Identify which cell holds the provided text, then report its [X, Y] central coordinate. 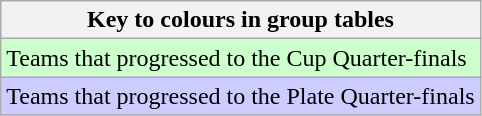
Teams that progressed to the Plate Quarter-finals [240, 96]
Key to colours in group tables [240, 20]
Teams that progressed to the Cup Quarter-finals [240, 58]
